Return (x, y) of the center of cell containing provided text 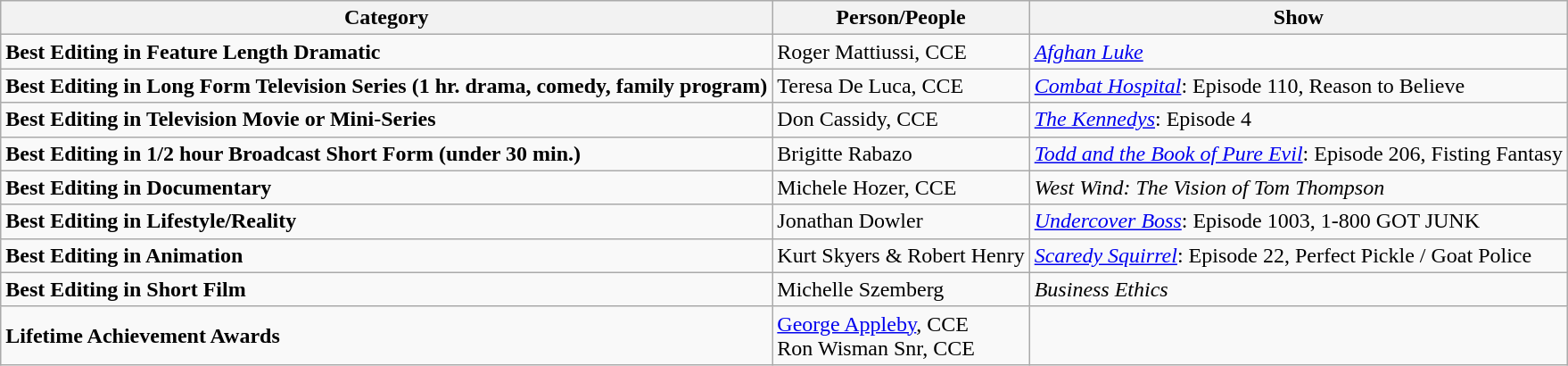
Business Ethics (1299, 289)
Best Editing in Long Form Television Series (1 hr. drama, comedy, family program) (387, 86)
Teresa De Luca, CCE (901, 86)
Scaredy Squirrel: Episode 22, Perfect Pickle / Goat Police (1299, 255)
Best Editing in Short Film (387, 289)
Best Editing in Documentary (387, 187)
Best Editing in Animation (387, 255)
Category (387, 18)
Afghan Luke (1299, 52)
Undercover Boss: Episode 1003, 1-800 GOT JUNK (1299, 221)
Jonathan Dowler (901, 221)
Show (1299, 18)
Todd and the Book of Pure Evil: Episode 206, Fisting Fantasy (1299, 154)
Best Editing in Feature Length Dramatic (387, 52)
Best Editing in Television Movie or Mini-Series (387, 120)
Person/People (901, 18)
Michelle Szemberg (901, 289)
Kurt Skyers & Robert Henry (901, 255)
Combat Hospital: Episode 110, Reason to Believe (1299, 86)
Roger Mattiussi, CCE (901, 52)
Best Editing in Lifestyle/Reality (387, 221)
Brigitte Rabazo (901, 154)
West Wind: The Vision of Tom Thompson (1299, 187)
Lifetime Achievement Awards (387, 336)
Don Cassidy, CCE (901, 120)
George Appleby, CCERon Wisman Snr, CCE (901, 336)
Michele Hozer, CCE (901, 187)
The Kennedys: Episode 4 (1299, 120)
Best Editing in 1/2 hour Broadcast Short Form (under 30 min.) (387, 154)
